Return the (X, Y) coordinate for the center point of the cell that contains the specified text.  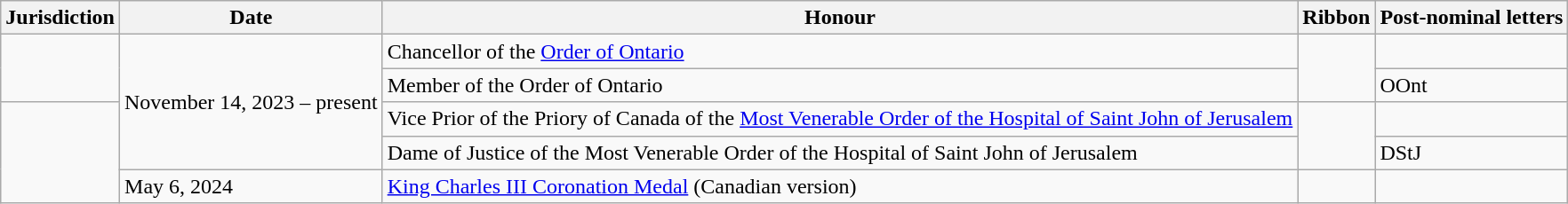
Honour (840, 18)
Dame of Justice of the Most Venerable Order of the Hospital of Saint John of Jerusalem (840, 153)
Vice Prior of the Priory of Canada of the Most Venerable Order of the Hospital of Saint John of Jerusalem (840, 119)
Ribbon (1337, 18)
Date (252, 18)
Jurisdiction (60, 18)
Chancellor of the Order of Ontario (840, 51)
OOnt (1472, 85)
Member of the Order of Ontario (840, 85)
King Charles III Coronation Medal (Canadian version) (840, 186)
Post-nominal letters (1472, 18)
May 6, 2024 (252, 186)
DStJ (1472, 153)
November 14, 2023 – present (252, 102)
